Locate the cell with the specified text and output its [X, Y] center coordinate. 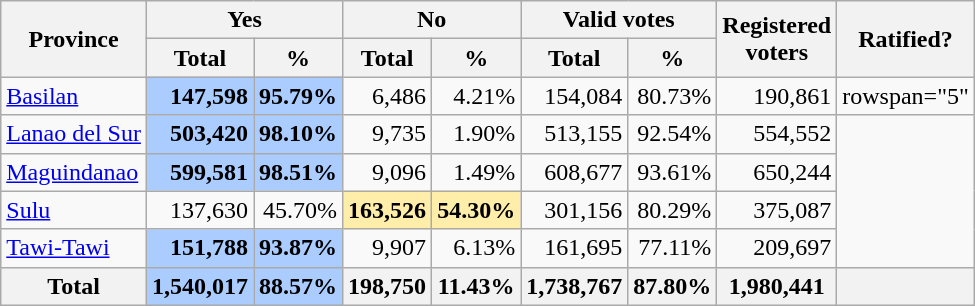
Basilan [74, 96]
88.57% [298, 286]
1.49% [476, 172]
77.11% [672, 248]
Maguindanao [74, 172]
11.43% [476, 286]
Tawi-Tawi [74, 248]
6.13% [476, 248]
45.70% [298, 210]
375,087 [777, 210]
9,735 [388, 134]
92.54% [672, 134]
608,677 [574, 172]
rowspan="5" [906, 96]
Yes [244, 20]
151,788 [200, 248]
87.80% [672, 286]
95.79% [298, 96]
1,980,441 [777, 286]
137,630 [200, 210]
650,244 [777, 172]
599,581 [200, 172]
6,486 [388, 96]
554,552 [777, 134]
1.90% [476, 134]
80.29% [672, 210]
198,750 [388, 286]
93.61% [672, 172]
513,155 [574, 134]
503,420 [200, 134]
Lanao del Sur [74, 134]
190,861 [777, 96]
80.73% [672, 96]
98.51% [298, 172]
9,096 [388, 172]
93.87% [298, 248]
Valid votes [619, 20]
Ratified? [906, 39]
Registeredvoters [777, 39]
147,598 [200, 96]
161,695 [574, 248]
4.21% [476, 96]
301,156 [574, 210]
Sulu [74, 210]
1,738,767 [574, 286]
154,084 [574, 96]
209,697 [777, 248]
163,526 [388, 210]
54.30% [476, 210]
98.10% [298, 134]
No [432, 20]
9,907 [388, 248]
1,540,017 [200, 286]
Province [74, 39]
